Output the (X, Y) coordinate of the center of the cell containing the given text.  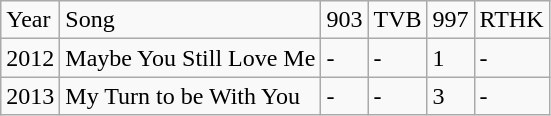
903 (344, 20)
Maybe You Still Love Me (190, 58)
Song (190, 20)
3 (450, 96)
2012 (30, 58)
997 (450, 20)
Year (30, 20)
TVB (398, 20)
My Turn to be With You (190, 96)
1 (450, 58)
RTHK (512, 20)
2013 (30, 96)
